Detect which cell encompasses the target text, then output its [x, y] center coordinate. 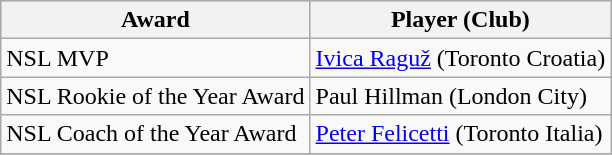
Award [156, 20]
Ivica Raguž (Toronto Croatia) [460, 58]
Player (Club) [460, 20]
Peter Felicetti (Toronto Italia) [460, 134]
Paul Hillman (London City) [460, 96]
NSL Coach of the Year Award [156, 134]
NSL Rookie of the Year Award [156, 96]
NSL MVP [156, 58]
